Find where the given text appears and provide that cell's center as [X, Y] coordinate. 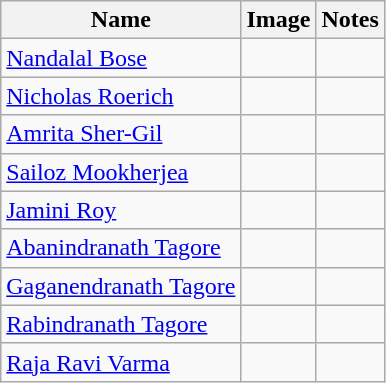
Image [278, 20]
Sailoz Mookherjea [121, 172]
Nicholas Roerich [121, 96]
Gaganendranath Tagore [121, 286]
Abanindranath Tagore [121, 248]
Amrita Sher-Gil [121, 134]
Name [121, 20]
Jamini Roy [121, 210]
Nandalal Bose [121, 58]
Notes [350, 20]
Raja Ravi Varma [121, 362]
Rabindranath Tagore [121, 324]
